Find where the given text appears and provide that cell's center as [x, y] coordinate. 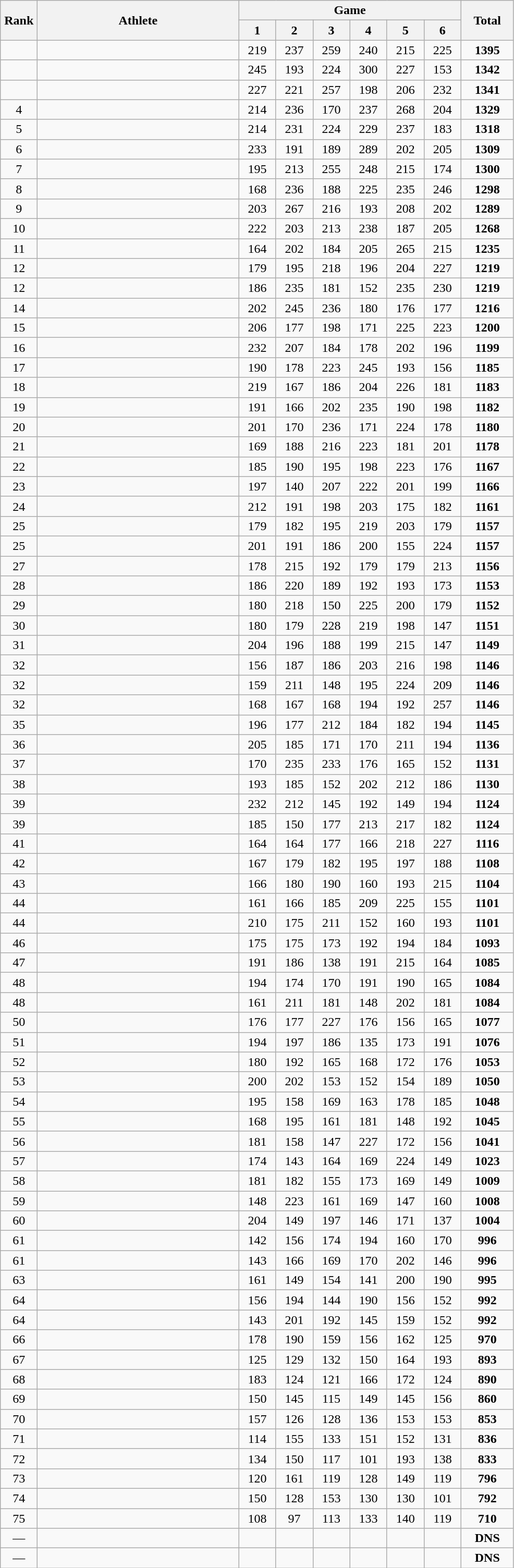
1050 [487, 1082]
30 [19, 626]
255 [332, 169]
136 [368, 1419]
1004 [487, 1221]
3 [332, 30]
217 [406, 824]
860 [487, 1399]
1104 [487, 884]
69 [19, 1399]
28 [19, 586]
210 [258, 923]
1153 [487, 586]
53 [19, 1082]
117 [332, 1459]
71 [19, 1439]
43 [19, 884]
289 [368, 149]
248 [368, 169]
54 [19, 1101]
238 [368, 228]
792 [487, 1498]
1318 [487, 129]
1309 [487, 149]
1161 [487, 506]
2 [294, 30]
1167 [487, 467]
833 [487, 1459]
230 [442, 288]
24 [19, 506]
120 [258, 1478]
220 [294, 586]
Rank [19, 20]
853 [487, 1419]
226 [406, 387]
141 [368, 1280]
1235 [487, 249]
113 [332, 1518]
27 [19, 566]
1041 [487, 1141]
9 [19, 209]
114 [258, 1439]
1009 [487, 1181]
38 [19, 784]
121 [332, 1379]
129 [294, 1359]
268 [406, 109]
15 [19, 328]
1077 [487, 1022]
893 [487, 1359]
29 [19, 606]
300 [368, 70]
18 [19, 387]
1048 [487, 1101]
10 [19, 228]
50 [19, 1022]
265 [406, 249]
1183 [487, 387]
135 [368, 1042]
1395 [487, 50]
31 [19, 645]
115 [332, 1399]
8 [19, 189]
55 [19, 1121]
229 [368, 129]
1341 [487, 90]
67 [19, 1359]
72 [19, 1459]
162 [406, 1340]
37 [19, 764]
126 [294, 1419]
1178 [487, 447]
51 [19, 1042]
1185 [487, 367]
7 [19, 169]
134 [258, 1459]
60 [19, 1221]
1268 [487, 228]
231 [294, 129]
1152 [487, 606]
1329 [487, 109]
11 [19, 249]
1085 [487, 963]
796 [487, 1478]
70 [19, 1419]
75 [19, 1518]
1166 [487, 486]
56 [19, 1141]
836 [487, 1439]
63 [19, 1280]
131 [442, 1439]
1151 [487, 626]
42 [19, 863]
267 [294, 209]
23 [19, 486]
68 [19, 1379]
73 [19, 1478]
259 [332, 50]
59 [19, 1200]
22 [19, 467]
14 [19, 308]
1145 [487, 725]
1023 [487, 1161]
1182 [487, 407]
46 [19, 943]
995 [487, 1280]
35 [19, 725]
1108 [487, 863]
21 [19, 447]
208 [406, 209]
151 [368, 1439]
41 [19, 843]
1 [258, 30]
19 [19, 407]
1342 [487, 70]
74 [19, 1498]
246 [442, 189]
52 [19, 1062]
132 [332, 1359]
890 [487, 1379]
108 [258, 1518]
58 [19, 1181]
Game [350, 10]
1045 [487, 1121]
97 [294, 1518]
144 [332, 1300]
57 [19, 1161]
970 [487, 1340]
1216 [487, 308]
1149 [487, 645]
1130 [487, 784]
1076 [487, 1042]
221 [294, 90]
17 [19, 367]
1300 [487, 169]
163 [368, 1101]
1180 [487, 427]
1136 [487, 744]
1199 [487, 348]
16 [19, 348]
1131 [487, 764]
20 [19, 427]
Athlete [138, 20]
142 [258, 1241]
1200 [487, 328]
228 [332, 626]
66 [19, 1340]
1053 [487, 1062]
1116 [487, 843]
1156 [487, 566]
47 [19, 963]
157 [258, 1419]
1093 [487, 943]
240 [368, 50]
1298 [487, 189]
36 [19, 744]
1289 [487, 209]
1008 [487, 1200]
137 [442, 1221]
710 [487, 1518]
Total [487, 20]
